Return the (x, y) coordinate for the center point of the cell that contains the specified text.  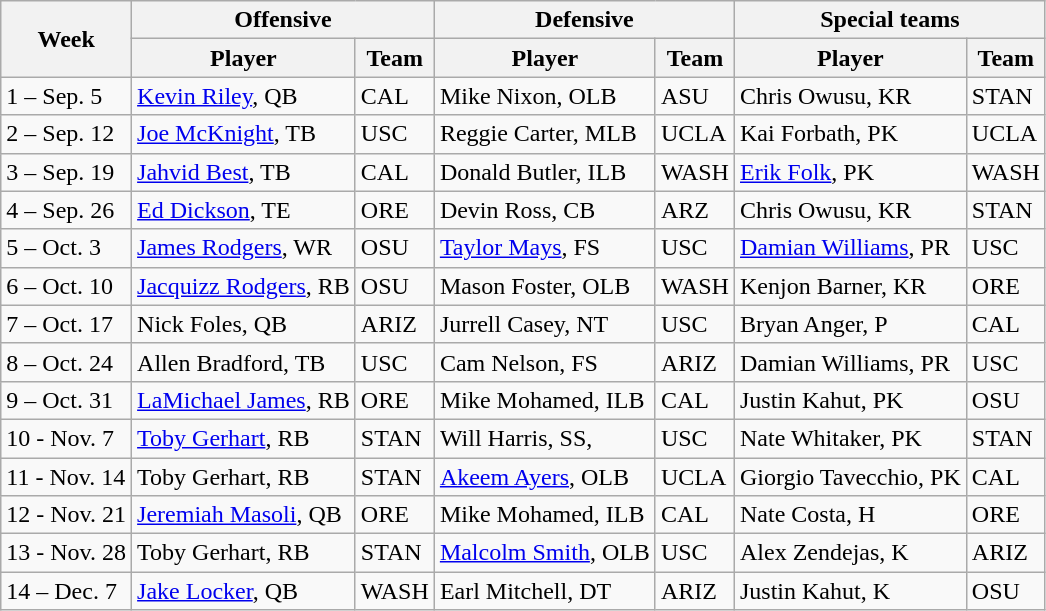
Allen Bradford, TB (244, 362)
James Rodgers, WR (244, 248)
ASU (694, 96)
Jurrell Casey, NT (544, 324)
Kenjon Barner, KR (850, 286)
Defensive (584, 20)
Reggie Carter, MLB (544, 134)
Nate Whitaker, PK (850, 438)
Mason Foster, OLB (544, 286)
Devin Ross, CB (544, 210)
2 – Sep. 12 (66, 134)
12 - Nov. 21 (66, 515)
Mike Nixon, OLB (544, 96)
Akeem Ayers, OLB (544, 477)
1 – Sep. 5 (66, 96)
Jahvid Best, TB (244, 172)
4 – Sep. 26 (66, 210)
Taylor Mays, FS (544, 248)
10 - Nov. 7 (66, 438)
13 - Nov. 28 (66, 553)
6 – Oct. 10 (66, 286)
Jeremiah Masoli, QB (244, 515)
Bryan Anger, P (850, 324)
7 – Oct. 17 (66, 324)
Cam Nelson, FS (544, 362)
Jake Locker, QB (244, 591)
ARZ (694, 210)
Will Harris, SS, (544, 438)
Nate Costa, H (850, 515)
Ed Dickson, TE (244, 210)
Joe McKnight, TB (244, 134)
Jacquizz Rodgers, RB (244, 286)
Kai Forbath, PK (850, 134)
Giorgio Tavecchio, PK (850, 477)
Kevin Riley, QB (244, 96)
Earl Mitchell, DT (544, 591)
Nick Foles, QB (244, 324)
Offensive (284, 20)
Alex Zendejas, K (850, 553)
Special teams (890, 20)
3 – Sep. 19 (66, 172)
9 – Oct. 31 (66, 400)
Donald Butler, ILB (544, 172)
Justin Kahut, PK (850, 400)
Malcolm Smith, OLB (544, 553)
14 – Dec. 7 (66, 591)
5 – Oct. 3 (66, 248)
Erik Folk, PK (850, 172)
11 - Nov. 14 (66, 477)
LaMichael James, RB (244, 400)
8 – Oct. 24 (66, 362)
Justin Kahut, K (850, 591)
Week (66, 39)
